Output the (X, Y) coordinate of the center of the cell containing the given text.  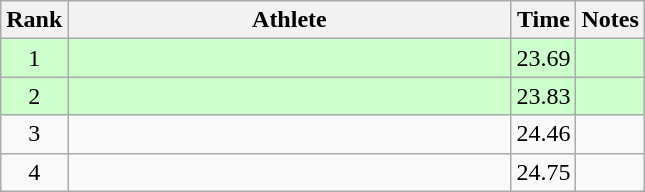
Rank (34, 20)
24.46 (544, 134)
23.69 (544, 58)
Athlete (290, 20)
23.83 (544, 96)
4 (34, 172)
Notes (610, 20)
Time (544, 20)
24.75 (544, 172)
3 (34, 134)
2 (34, 96)
1 (34, 58)
